Pinpoint the cell where the given text exists, returning its (x, y) midpoint coordinate. 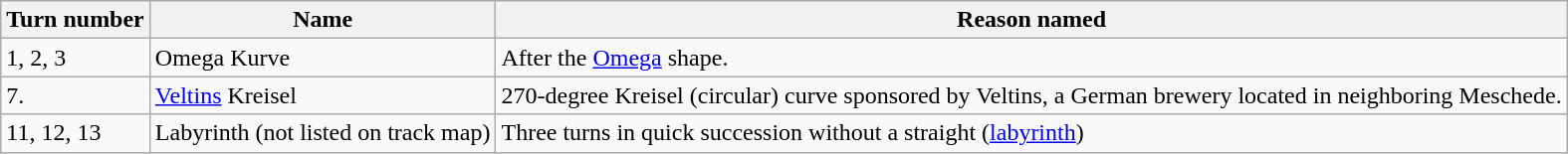
Name (323, 20)
270-degree Kreisel (circular) curve sponsored by Veltins, a German brewery located in neighboring Meschede. (1031, 95)
Turn number (76, 20)
Labyrinth (not listed on track map) (323, 133)
Reason named (1031, 20)
7. (76, 95)
Veltins Kreisel (323, 95)
11, 12, 13 (76, 133)
1, 2, 3 (76, 58)
After the Omega shape. (1031, 58)
Three turns in quick succession without a straight (labyrinth) (1031, 133)
Omega Kurve (323, 58)
